Return [x, y] of the center of cell containing provided text 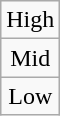
High [30, 20]
Mid [30, 58]
Low [30, 96]
